Find where the given text appears and provide that cell's center as [X, Y] coordinate. 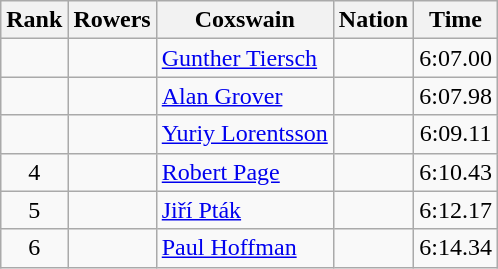
Paul Hoffman [244, 248]
Coxswain [244, 20]
6:14.34 [456, 248]
6:07.00 [456, 58]
Rowers [112, 20]
6:07.98 [456, 96]
Gunther Tiersch [244, 58]
Time [456, 20]
Alan Grover [244, 96]
4 [34, 172]
Rank [34, 20]
Jiří Pták [244, 210]
Yuriy Lorentsson [244, 134]
6:10.43 [456, 172]
6:09.11 [456, 134]
6 [34, 248]
5 [34, 210]
6:12.17 [456, 210]
Robert Page [244, 172]
Nation [373, 20]
